Identify which cell holds the provided text, then report its [x, y] central coordinate. 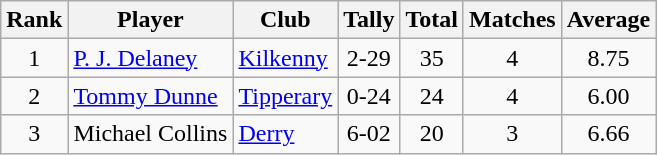
Michael Collins [150, 134]
0-24 [369, 96]
6-02 [369, 134]
Derry [286, 134]
Average [608, 20]
24 [432, 96]
1 [34, 58]
6.00 [608, 96]
20 [432, 134]
35 [432, 58]
Total [432, 20]
Matches [512, 20]
6.66 [608, 134]
Rank [34, 20]
8.75 [608, 58]
2-29 [369, 58]
Kilkenny [286, 58]
2 [34, 96]
Tally [369, 20]
P. J. Delaney [150, 58]
Club [286, 20]
Tipperary [286, 96]
Player [150, 20]
Tommy Dunne [150, 96]
